Detect which cell encompasses the target text, then output its (X, Y) center coordinate. 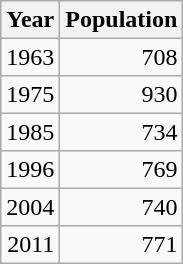
Population (122, 20)
1996 (30, 170)
2011 (30, 244)
Year (30, 20)
1963 (30, 56)
734 (122, 132)
2004 (30, 206)
1985 (30, 132)
771 (122, 244)
930 (122, 94)
708 (122, 56)
769 (122, 170)
740 (122, 206)
1975 (30, 94)
